From the cell containing the given text, extract its center point as [X, Y] coordinate. 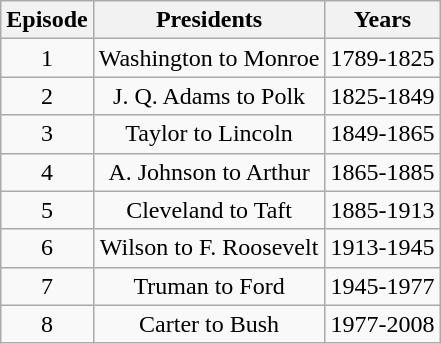
J. Q. Adams to Polk [209, 96]
1977-2008 [382, 324]
Carter to Bush [209, 324]
1913-1945 [382, 248]
3 [47, 134]
1945-1977 [382, 286]
1 [47, 58]
Years [382, 20]
1865-1885 [382, 172]
1825-1849 [382, 96]
2 [47, 96]
1885-1913 [382, 210]
6 [47, 248]
Episode [47, 20]
4 [47, 172]
A. Johnson to Arthur [209, 172]
Taylor to Lincoln [209, 134]
1789-1825 [382, 58]
Washington to Monroe [209, 58]
8 [47, 324]
Presidents [209, 20]
7 [47, 286]
1849-1865 [382, 134]
Truman to Ford [209, 286]
Cleveland to Taft [209, 210]
Wilson to F. Roosevelt [209, 248]
5 [47, 210]
